Capture the cell that displays the provided text and extract its [x, y] central coordinate. 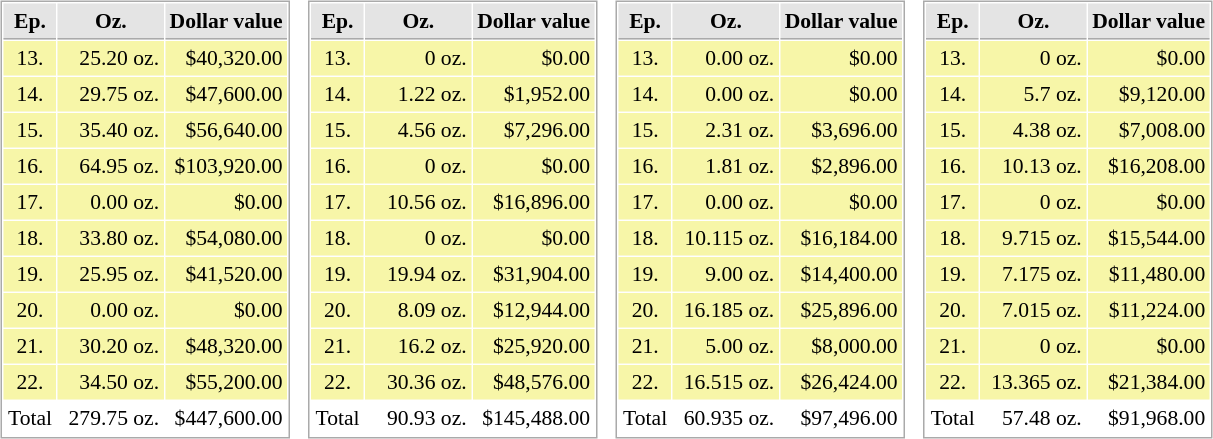
$25,896.00 [841, 310]
4.38 oz. [1034, 130]
$54,080.00 [226, 238]
30.20 oz. [111, 346]
25.20 oz. [111, 58]
9.715 oz. [1034, 238]
64.95 oz. [111, 166]
$40,320.00 [226, 58]
35.40 oz. [111, 130]
10.13 oz. [1034, 166]
33.80 oz. [111, 238]
5.7 oz. [1034, 94]
29.75 oz. [111, 94]
$41,520.00 [226, 274]
$447,600.00 [226, 418]
$25,920.00 [534, 346]
30.36 oz. [419, 382]
7.175 oz. [1034, 274]
1.22 oz. [419, 94]
1.81 oz. [726, 166]
$31,904.00 [534, 274]
$48,320.00 [226, 346]
10.115 oz. [726, 238]
$21,384.00 [1149, 382]
90.93 oz. [419, 418]
$11,480.00 [1149, 274]
$7,008.00 [1149, 130]
9.00 oz. [726, 274]
19.94 oz. [419, 274]
4.56 oz. [419, 130]
$103,920.00 [226, 166]
279.75 oz. [111, 418]
10.56 oz. [419, 202]
$16,208.00 [1149, 166]
$26,424.00 [841, 382]
$56,640.00 [226, 130]
$2,896.00 [841, 166]
7.015 oz. [1034, 310]
$8,000.00 [841, 346]
2.31 oz. [726, 130]
$3,696.00 [841, 130]
$15,544.00 [1149, 238]
$16,896.00 [534, 202]
16.2 oz. [419, 346]
8.09 oz. [419, 310]
16.185 oz. [726, 310]
$1,952.00 [534, 94]
60.935 oz. [726, 418]
$16,184.00 [841, 238]
$9,120.00 [1149, 94]
$48,576.00 [534, 382]
57.48 oz. [1034, 418]
$14,400.00 [841, 274]
$47,600.00 [226, 94]
34.50 oz. [111, 382]
$7,296.00 [534, 130]
$55,200.00 [226, 382]
5.00 oz. [726, 346]
25.95 oz. [111, 274]
$12,944.00 [534, 310]
$97,496.00 [841, 418]
16.515 oz. [726, 382]
$11,224.00 [1149, 310]
13.365 oz. [1034, 382]
$91,968.00 [1149, 418]
$145,488.00 [534, 418]
